Detect which cell encompasses the target text, then output its (X, Y) center coordinate. 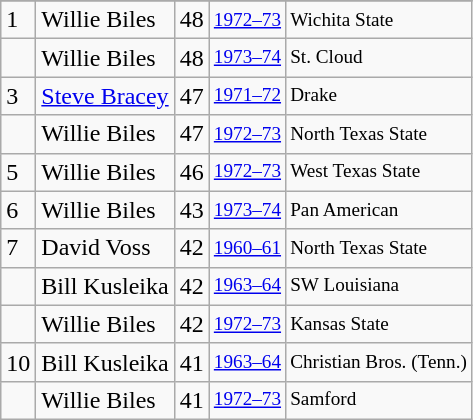
Samford (379, 400)
43 (192, 210)
Christian Bros. (Tenn.) (379, 362)
7 (18, 248)
Pan American (379, 210)
5 (18, 172)
SW Louisiana (379, 286)
1971–72 (247, 96)
St. Cloud (379, 58)
46 (192, 172)
Wichita State (379, 20)
Drake (379, 96)
10 (18, 362)
1 (18, 20)
1960–61 (247, 248)
3 (18, 96)
6 (18, 210)
David Voss (105, 248)
West Texas State (379, 172)
Steve Bracey (105, 96)
Kansas State (379, 324)
